Capture the cell that displays the provided text and extract its (x, y) central coordinate. 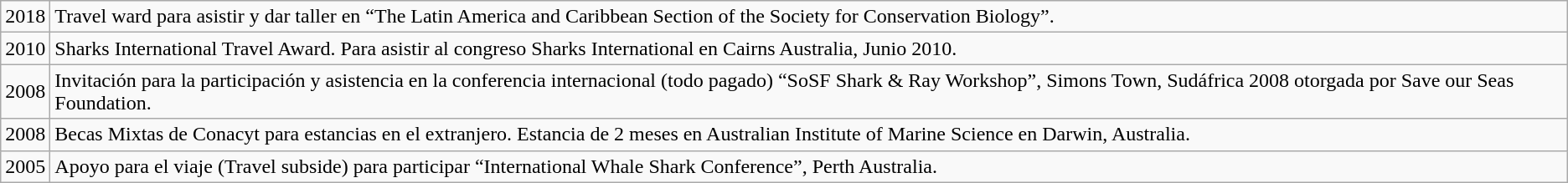
Sharks International Travel Award. Para asistir al congreso Sharks International en Cairns Australia, Junio 2010. (809, 48)
Travel ward para asistir y dar taller en “The Latin America and Caribbean Section of the Society for Conservation Biology”. (809, 17)
2005 (25, 166)
2010 (25, 48)
Apoyo para el viaje (Travel subside) para participar “International Whale Shark Conference”, Perth Australia. (809, 166)
Becas Mixtas de Conacyt para estancias en el extranjero. Estancia de 2 meses en Australian Institute of Marine Science en Darwin, Australia. (809, 135)
2018 (25, 17)
